Return (x, y) of the center of cell containing provided text 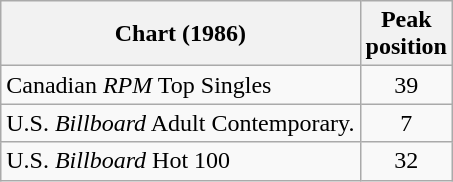
39 (406, 85)
Chart (1986) (180, 34)
7 (406, 123)
Canadian RPM Top Singles (180, 85)
U.S. Billboard Hot 100 (180, 161)
32 (406, 161)
U.S. Billboard Adult Contemporary. (180, 123)
Peakposition (406, 34)
